Extract the [X, Y] coordinate from the center of the cell holding the provided text.  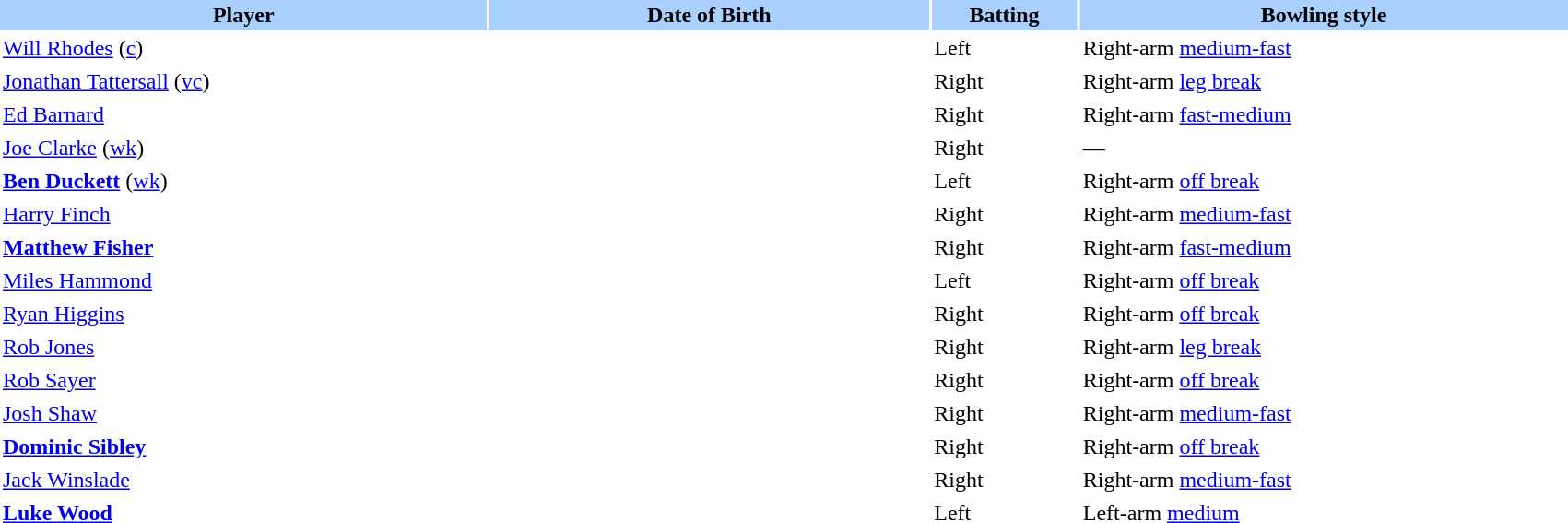
Jonathan Tattersall (vc) [243, 81]
Matthew Fisher [243, 247]
Rob Sayer [243, 380]
Ben Duckett (wk) [243, 181]
Bowling style [1324, 15]
Josh Shaw [243, 413]
Player [243, 15]
Harry Finch [243, 214]
Joe Clarke (wk) [243, 148]
Will Rhodes (c) [243, 48]
Ryan Higgins [243, 314]
Ed Barnard [243, 114]
Batting [1005, 15]
Rob Jones [243, 347]
Dominic Sibley [243, 446]
Date of Birth [710, 15]
Jack Winslade [243, 480]
— [1324, 148]
Miles Hammond [243, 280]
